Detect which cell encompasses the target text, then output its (x, y) center coordinate. 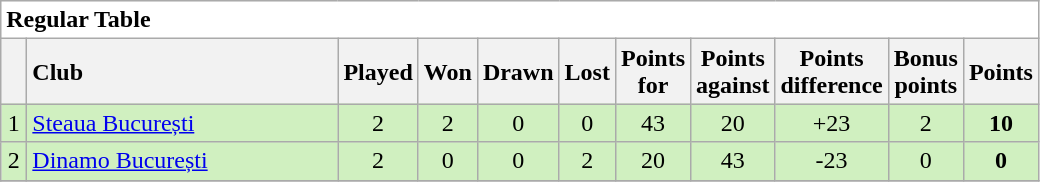
Points difference (832, 72)
Played (378, 72)
Steaua București (182, 123)
Club (182, 72)
10 (1000, 123)
Lost (587, 72)
Points (1000, 72)
Bonus points (926, 72)
Points for (652, 72)
+23 (832, 123)
Drawn (518, 72)
1 (14, 123)
Regular Table (520, 20)
Dinamo București (182, 161)
-23 (832, 161)
Points against (733, 72)
Won (448, 72)
